For the text-containing cell, return its midpoint in [x, y] coordinate format. 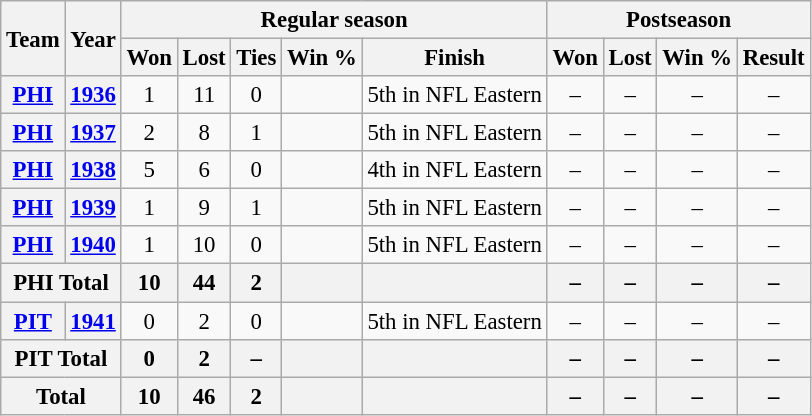
1936 [93, 95]
1937 [93, 133]
Year [93, 38]
5 [149, 170]
1938 [93, 170]
4th in NFL Eastern [454, 170]
8 [204, 133]
1941 [93, 321]
Postseason [678, 20]
Result [774, 58]
11 [204, 95]
Regular season [334, 20]
PHI Total [61, 283]
Ties [256, 58]
Total [61, 396]
6 [204, 170]
Finish [454, 58]
PIT Total [61, 358]
Team [33, 38]
1939 [93, 208]
PIT [33, 321]
9 [204, 208]
44 [204, 283]
1940 [93, 245]
46 [204, 396]
